Provide the (X, Y) coordinate of the cell's center where the given text is located.  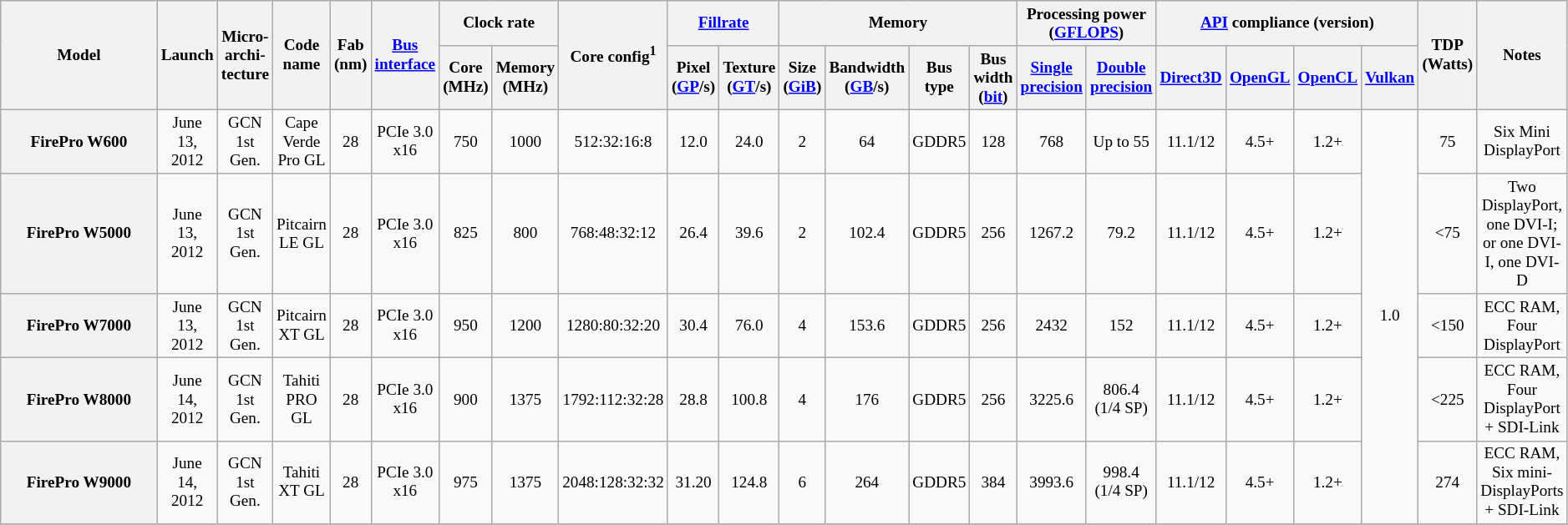
Direct3D (1191, 78)
124.8 (749, 482)
274 (1448, 482)
TDP (Watts) (1448, 55)
2048:128:32:32 (613, 482)
31.20 (693, 482)
API compliance (version) (1287, 23)
825 (466, 234)
Single precision (1051, 78)
<150 (1448, 326)
1267.2 (1051, 234)
768:48:32:12 (613, 234)
64 (867, 142)
998.4 (1/4 SP) (1121, 482)
Pixel (GP/s) (693, 78)
Core (MHz) (466, 78)
264 (867, 482)
Processing power(GFLOPS) (1086, 23)
Core config1 (613, 55)
<225 (1448, 399)
FirePro W7000 (79, 326)
152 (1121, 326)
512:32:16:8 (613, 142)
1000 (525, 142)
Tahiti PRO GL (302, 399)
30.4 (693, 326)
FirePro W5000 (79, 234)
Memory (MHz) (525, 78)
Launch (187, 55)
Size (GiB) (802, 78)
Vulkan (1390, 78)
102.4 (867, 234)
384 (993, 482)
FirePro W600 (79, 142)
Tahiti XT GL (302, 482)
1280:80:32:20 (613, 326)
2432 (1051, 326)
ECC RAM, Four DisplayPort (1522, 326)
24.0 (749, 142)
Cape Verde Pro GL (302, 142)
76.0 (749, 326)
176 (867, 399)
Up to 55 (1121, 142)
1.0 (1390, 316)
975 (466, 482)
Code name (302, 55)
1792:112:32:28 (613, 399)
768 (1051, 142)
<75 (1448, 234)
950 (466, 326)
1200 (525, 326)
100.8 (749, 399)
Two DisplayPort, one DVI-I; or one DVI-I, one DVI-D (1522, 234)
Fillrate (723, 23)
153.6 (867, 326)
Fab (nm) (351, 55)
Micro-archi-tecture (245, 55)
FirePro W8000 (79, 399)
Six Mini DisplayPort (1522, 142)
79.2 (1121, 234)
ECC RAM, Six mini-DisplayPorts + SDI-Link (1522, 482)
OpenCL (1328, 78)
Pitcairn LE GL (302, 234)
128 (993, 142)
Texture (GT/s) (749, 78)
6 (802, 482)
FirePro W9000 (79, 482)
Double precision (1121, 78)
39.6 (749, 234)
800 (525, 234)
Bus width (bit) (993, 78)
3993.6 (1051, 482)
12.0 (693, 142)
Bus interface (405, 55)
Clock rate (500, 23)
750 (466, 142)
75 (1448, 142)
Notes (1522, 55)
26.4 (693, 234)
ECC RAM, Four DisplayPort + SDI-Link (1522, 399)
900 (466, 399)
Bandwidth (GB/s) (867, 78)
Memory (898, 23)
3225.6 (1051, 399)
OpenGL (1260, 78)
Pitcairn XT GL (302, 326)
Bus type (939, 78)
28.8 (693, 399)
806.4 (1/4 SP) (1121, 399)
Model (79, 55)
